Identify which cell holds the provided text, then report its [X, Y] central coordinate. 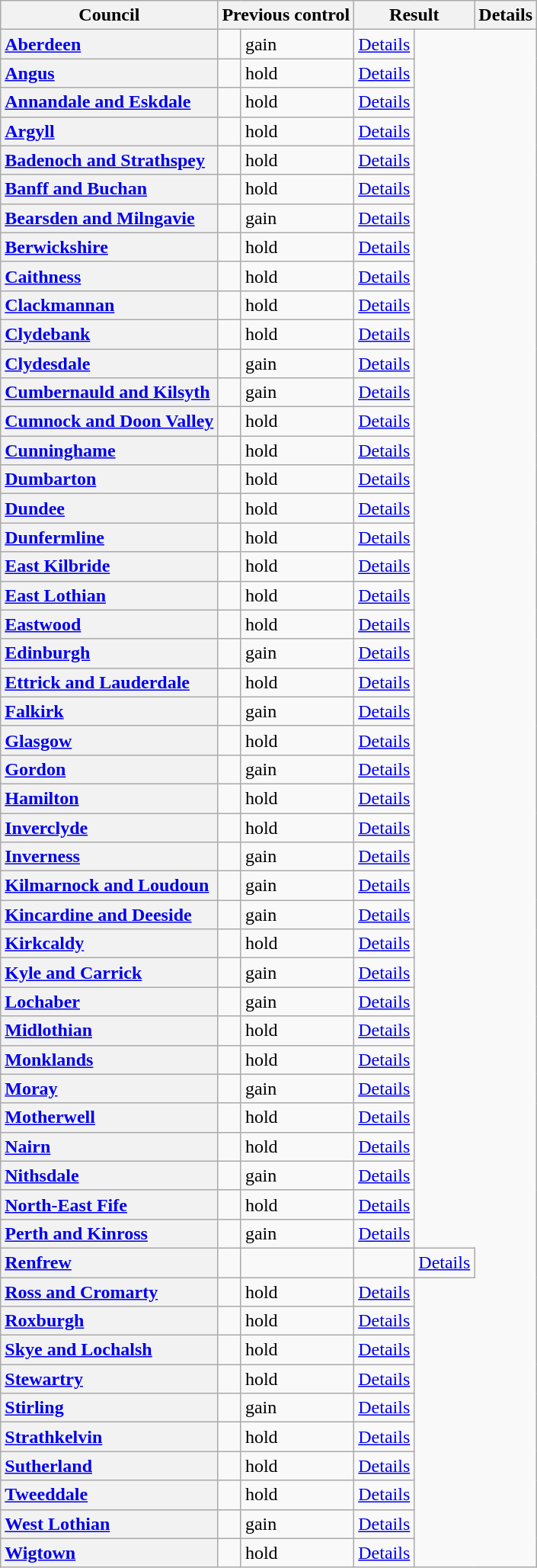
Renfrew [110, 1262]
Dundee [110, 508]
East Kilbride [110, 566]
Angus [110, 73]
Kilmarnock and Loudoun [110, 886]
Roxburgh [110, 1321]
Midlothian [110, 1031]
Kyle and Carrick [110, 973]
Edinburgh [110, 653]
Kincardine and Deeside [110, 915]
Stewartry [110, 1379]
Kirkcaldy [110, 944]
Strathkelvin [110, 1437]
Hamilton [110, 798]
Falkirk [110, 711]
Gordon [110, 769]
Glasgow [110, 740]
Tweeddale [110, 1495]
Skye and Lochalsh [110, 1350]
Berwickshire [110, 247]
East Lothian [110, 595]
Lochaber [110, 1002]
Badenoch and Strathspey [110, 160]
Clackmannan [110, 305]
Banff and Buchan [110, 189]
Eastwood [110, 624]
West Lothian [110, 1524]
Nairn [110, 1146]
Dumbarton [110, 479]
Dunfermline [110, 537]
Clydebank [110, 334]
Monklands [110, 1060]
Ettrick and Lauderdale [110, 682]
Inverness [110, 857]
Annandale and Eskdale [110, 102]
Aberdeen [110, 44]
Cunninghame [110, 451]
Clydesdale [110, 364]
Cumbernauld and Kilsyth [110, 393]
Cumnock and Doon Valley [110, 422]
Moray [110, 1089]
Stirling [110, 1408]
Inverclyde [110, 827]
Previous control [286, 15]
Ross and Cromarty [110, 1292]
Council [110, 15]
Bearsden and Milngavie [110, 218]
Sutherland [110, 1466]
Perth and Kinross [110, 1233]
Motherwell [110, 1117]
Caithness [110, 276]
Result [414, 15]
North-East Fife [110, 1204]
Argyll [110, 131]
Nithsdale [110, 1175]
Wigtown [110, 1553]
